Pinpoint the cell where the given text exists, returning its [x, y] midpoint coordinate. 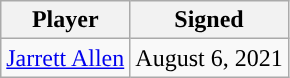
Signed [209, 20]
August 6, 2021 [209, 58]
Jarrett Allen [66, 58]
Player [66, 20]
